Determine the (x, y) coordinate at the center of the cell enclosing the given text.  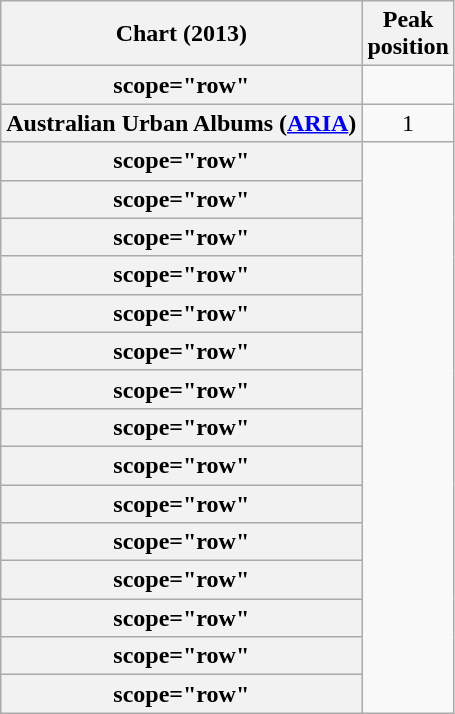
1 (408, 123)
Australian Urban Albums (ARIA) (182, 123)
Peakposition (408, 34)
Chart (2013) (182, 34)
